From the cell containing the given text, extract its center point as (x, y) coordinate. 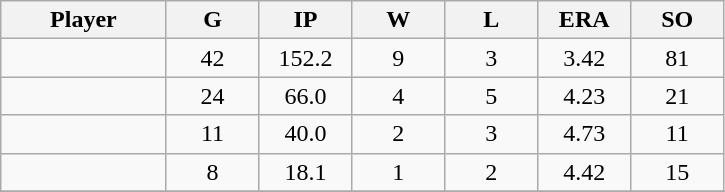
G (212, 20)
4.73 (584, 134)
42 (212, 58)
W (398, 20)
1 (398, 172)
40.0 (306, 134)
ERA (584, 20)
4.42 (584, 172)
L (492, 20)
66.0 (306, 96)
IP (306, 20)
5 (492, 96)
3.42 (584, 58)
9 (398, 58)
152.2 (306, 58)
24 (212, 96)
4 (398, 96)
15 (678, 172)
18.1 (306, 172)
21 (678, 96)
SO (678, 20)
Player (84, 20)
81 (678, 58)
8 (212, 172)
4.23 (584, 96)
